Locate the cell with the specified text and output its [x, y] center coordinate. 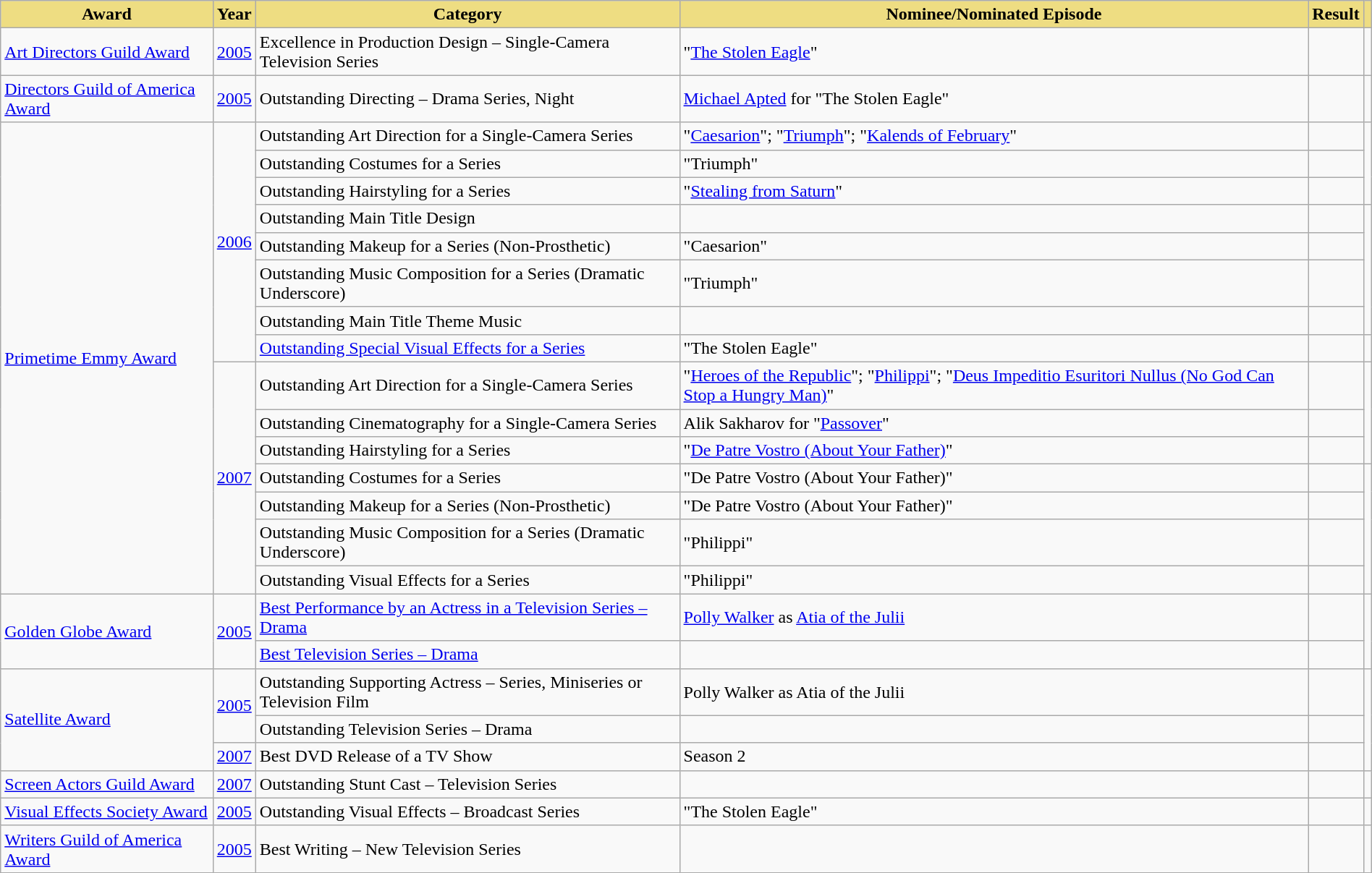
Writers Guild of America Award [107, 849]
Result [1336, 14]
"Stealing from Saturn" [994, 191]
Outstanding Cinematography for a Single-Camera Series [467, 423]
Satellite Award [107, 719]
Outstanding Main Title Design [467, 218]
Outstanding Supporting Actress – Series, Miniseries or Television Film [467, 691]
Best Performance by an Actress in a Television Series – Drama [467, 618]
Screen Actors Guild Award [107, 784]
Award [107, 14]
Excellence in Production Design – Single-Camera Television Series [467, 52]
Best Writing – New Television Series [467, 849]
Alik Sakharov for "Passover" [994, 423]
"Caesarion" [994, 246]
2006 [234, 242]
Outstanding Visual Effects – Broadcast Series [467, 812]
"Heroes of the Republic"; "Philippi"; "Deus Impeditio Esuritori Nullus (No God Can Stop a Hungry Man)" [994, 385]
Best Television Series – Drama [467, 655]
Outstanding Directing – Drama Series, Night [467, 98]
Year [234, 14]
Visual Effects Society Award [107, 812]
Best DVD Release of a TV Show [467, 757]
Season 2 [994, 757]
Outstanding Special Visual Effects for a Series [467, 348]
Michael Apted for "The Stolen Eagle" [994, 98]
Nominee/Nominated Episode [994, 14]
"Caesarion"; "Triumph"; "Kalends of February" [994, 136]
Golden Globe Award [107, 631]
Art Directors Guild Award [107, 52]
Outstanding Stunt Cast – Television Series [467, 784]
Category [467, 14]
Outstanding Visual Effects for a Series [467, 580]
Outstanding Main Title Theme Music [467, 320]
Primetime Emmy Award [107, 358]
Directors Guild of America Award [107, 98]
Outstanding Television Series – Drama [467, 729]
